Pinpoint the cell where the given text exists, returning its [x, y] midpoint coordinate. 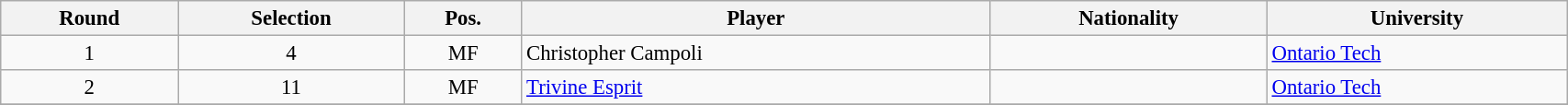
4 [292, 53]
Pos. [463, 18]
University [1416, 18]
Nationality [1128, 18]
1 [90, 53]
Player [756, 18]
11 [292, 87]
Selection [292, 18]
Round [90, 18]
Christopher Campoli [756, 53]
Trivine Esprit [756, 87]
2 [90, 87]
